Return (X, Y) of the center of cell containing provided text 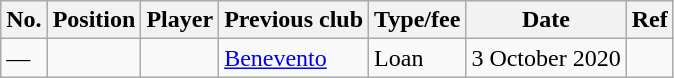
Benevento (294, 58)
Type/fee (418, 20)
No. (24, 20)
Date (546, 20)
Player (180, 20)
Ref (650, 20)
Loan (418, 58)
— (24, 58)
3 October 2020 (546, 58)
Position (94, 20)
Previous club (294, 20)
